Output the (x, y) coordinate of the center of the cell containing the given text.  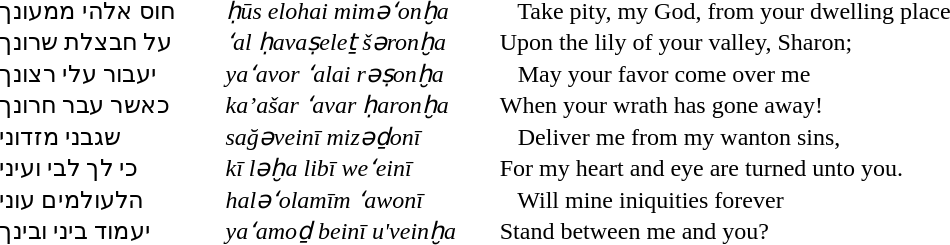
yaʻavor ʻalai rǝṣonḫa (362, 73)
ʻal ḥavaṣeleṯ šǝronḫa (362, 42)
yaʻamoḏ beinī u'veinḫa (362, 230)
ka’ašar ʻavar ḥaronḫa (362, 104)
kī lǝḫa libī weʻeinī (362, 168)
halǝʻolamīm ʻawonī (362, 199)
sağǝveinī mizǝḏonī (362, 136)
